Locate the cell with the specified text and output its (X, Y) center coordinate. 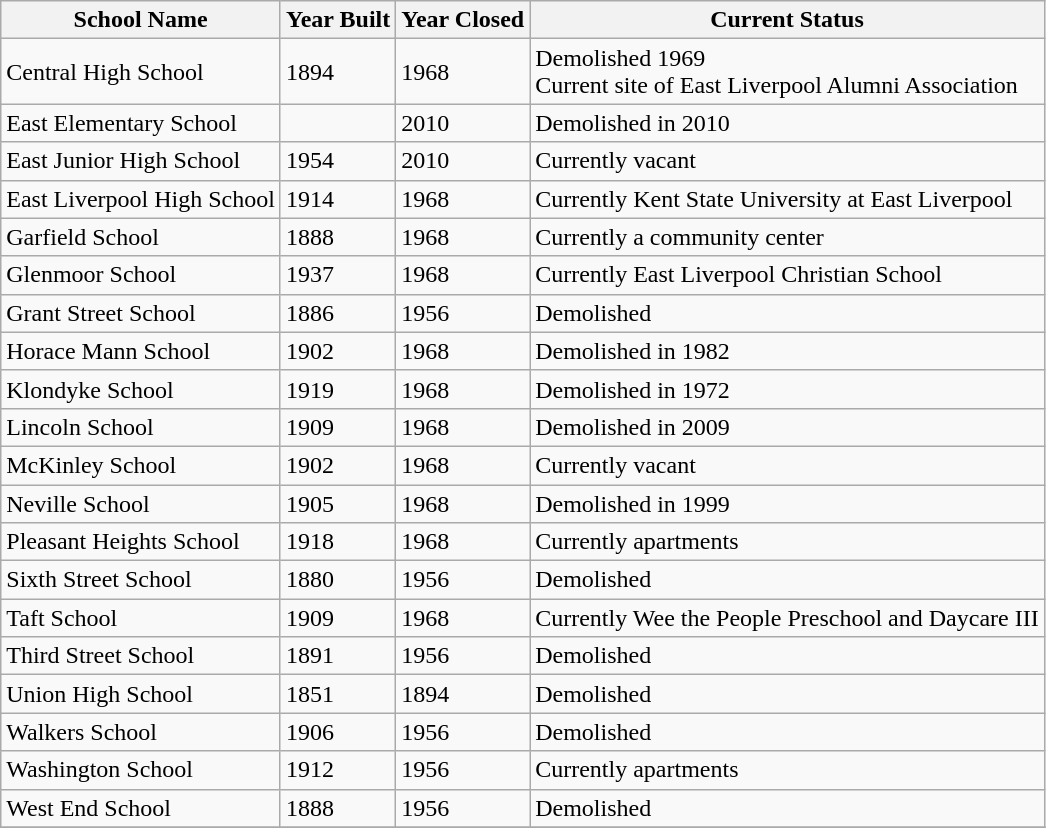
Demolished in 1999 (787, 503)
Glenmoor School (141, 275)
Klondyke School (141, 389)
Currently a community center (787, 237)
1937 (338, 275)
East Elementary School (141, 123)
1912 (338, 770)
Taft School (141, 618)
1891 (338, 656)
1918 (338, 542)
Union High School (141, 694)
1919 (338, 389)
Year Built (338, 20)
Third Street School (141, 656)
Pleasant Heights School (141, 542)
East Liverpool High School (141, 199)
Neville School (141, 503)
Sixth Street School (141, 580)
Central High School (141, 72)
East Junior High School (141, 161)
Currently Kent State University at East Liverpool (787, 199)
Walkers School (141, 732)
West End School (141, 808)
Demolished in 1982 (787, 351)
Current Status (787, 20)
1954 (338, 161)
1906 (338, 732)
Demolished in 2010 (787, 123)
Year Closed (463, 20)
Demolished in 1972 (787, 389)
Garfield School (141, 237)
1880 (338, 580)
1914 (338, 199)
Demolished in 2009 (787, 427)
McKinley School (141, 465)
Lincoln School (141, 427)
School Name (141, 20)
1851 (338, 694)
Washington School (141, 770)
1905 (338, 503)
Currently East Liverpool Christian School (787, 275)
Currently Wee the People Preschool and Daycare III (787, 618)
Demolished 1969Current site of East Liverpool Alumni Association (787, 72)
Horace Mann School (141, 351)
1886 (338, 313)
Grant Street School (141, 313)
